Detect which cell encompasses the target text, then output its [x, y] center coordinate. 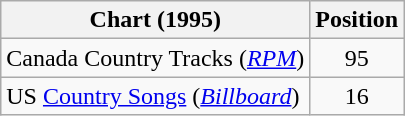
Position [357, 20]
95 [357, 58]
Canada Country Tracks (RPM) [156, 58]
US Country Songs (Billboard) [156, 96]
16 [357, 96]
Chart (1995) [156, 20]
